Find where the given text appears and provide that cell's center as (x, y) coordinate. 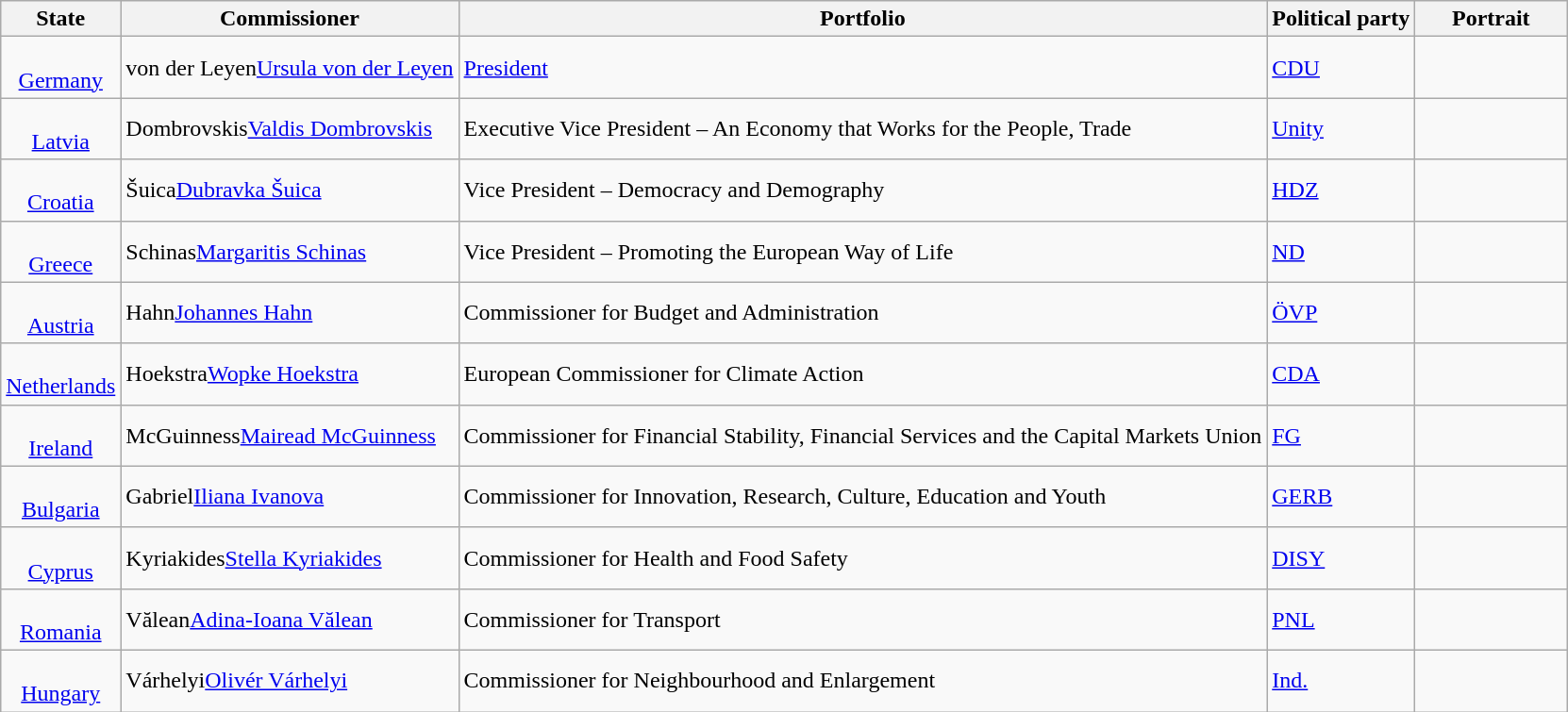
HDZ (1342, 190)
European Commissioner for Climate Action (862, 373)
VăleanAdina-Ioana Vălean (290, 619)
State (60, 19)
DombrovskisValdis Dombrovskis (290, 128)
Vice President – Democracy and Demography (862, 190)
Portrait (1491, 19)
SchinasMargaritis Schinas (290, 251)
McGuinnessMairead McGuinness (290, 436)
Cyprus (60, 558)
Croatia (60, 190)
Commissioner for Neighbourhood and Enlargement (862, 681)
Commissioner for Budget and Administration (862, 313)
President (862, 68)
Commissioner for Financial Stability, Financial Services and the Capital Markets Union (862, 436)
Austria (60, 313)
Netherlands (60, 373)
CDU (1342, 68)
ŠuicaDubravka Šuica (290, 190)
Commissioner for Innovation, Research, Culture, Education and Youth (862, 496)
Bulgaria (60, 496)
Commissioner for Health and Food Safety (862, 558)
Executive Vice President – An Economy that Works for the People, Trade (862, 128)
FG (1342, 436)
HoekstraWopke Hoekstra (290, 373)
KyriakidesStella Kyriakides (290, 558)
GERB (1342, 496)
Vice President – Promoting the European Way of Life (862, 251)
Political party (1342, 19)
Germany (60, 68)
Hungary (60, 681)
VárhelyiOlivér Várhelyi (290, 681)
DISY (1342, 558)
Ind. (1342, 681)
ND (1342, 251)
Greece (60, 251)
Commissioner for Transport (862, 619)
Romania (60, 619)
GabrielIliana Ivanova (290, 496)
von der LeyenUrsula von der Leyen (290, 68)
PNL (1342, 619)
Ireland (60, 436)
Portfolio (862, 19)
Latvia (60, 128)
CDA (1342, 373)
Commissioner (290, 19)
ÖVP (1342, 313)
Unity (1342, 128)
HahnJohannes Hahn (290, 313)
